Identify which cell holds the provided text, then report its [x, y] central coordinate. 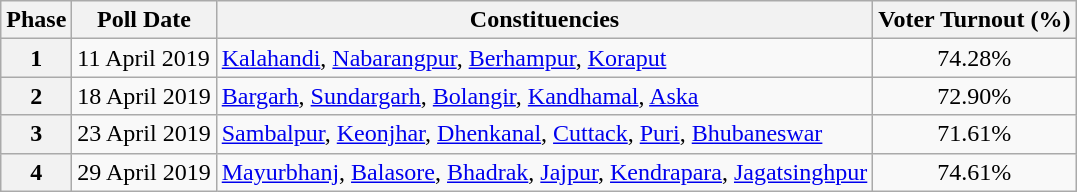
29 April 2019 [144, 172]
Poll Date [144, 20]
1 [36, 58]
3 [36, 134]
74.28% [974, 58]
18 April 2019 [144, 96]
Voter Turnout (%) [974, 20]
Mayurbhanj, Balasore, Bhadrak, Jajpur, Kendrapara, Jagatsinghpur [544, 172]
Constituencies [544, 20]
23 April 2019 [144, 134]
Sambalpur, Keonjhar, Dhenkanal, Cuttack, Puri, Bhubaneswar [544, 134]
Phase [36, 20]
2 [36, 96]
Kalahandi, Nabarangpur, Berhampur, Koraput [544, 58]
4 [36, 172]
72.90% [974, 96]
71.61% [974, 134]
11 April 2019 [144, 58]
74.61% [974, 172]
Bargarh, Sundargarh, Bolangir, Kandhamal, Aska [544, 96]
